Determine the [x, y] coordinate at the center of the cell enclosing the given text.  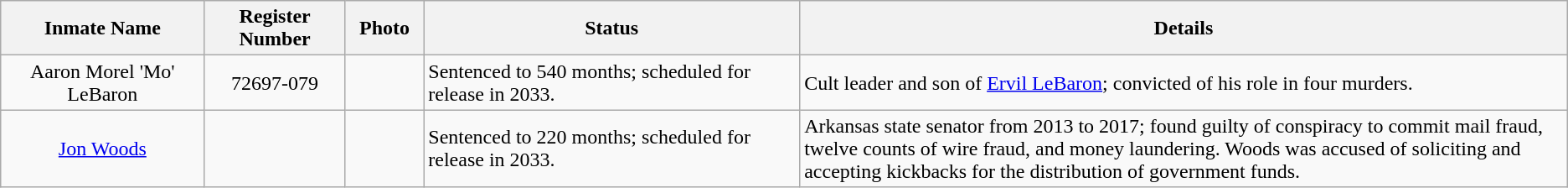
Cult leader and son of Ervil LeBaron; convicted of his role in four murders. [1184, 82]
Sentenced to 540 months; scheduled for release in 2033. [611, 82]
Details [1184, 29]
Status [611, 29]
72697-079 [275, 82]
Photo [384, 29]
Register Number [275, 29]
Jon Woods [102, 149]
Aaron Morel 'Mo' LeBaron [102, 82]
Inmate Name [102, 29]
Sentenced to 220 months; scheduled for release in 2033. [611, 149]
